Find where the given text appears and provide that cell's center as (x, y) coordinate. 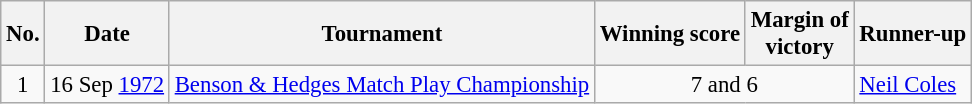
Winning score (670, 34)
Date (107, 34)
Tournament (382, 34)
No. (23, 34)
Benson & Hedges Match Play Championship (382, 85)
1 (23, 85)
Runner-up (912, 34)
7 and 6 (724, 85)
Margin ofvictory (800, 34)
16 Sep 1972 (107, 85)
Neil Coles (912, 85)
